Scan for the cell matching the given text and deliver its [x, y] coordinate at center. 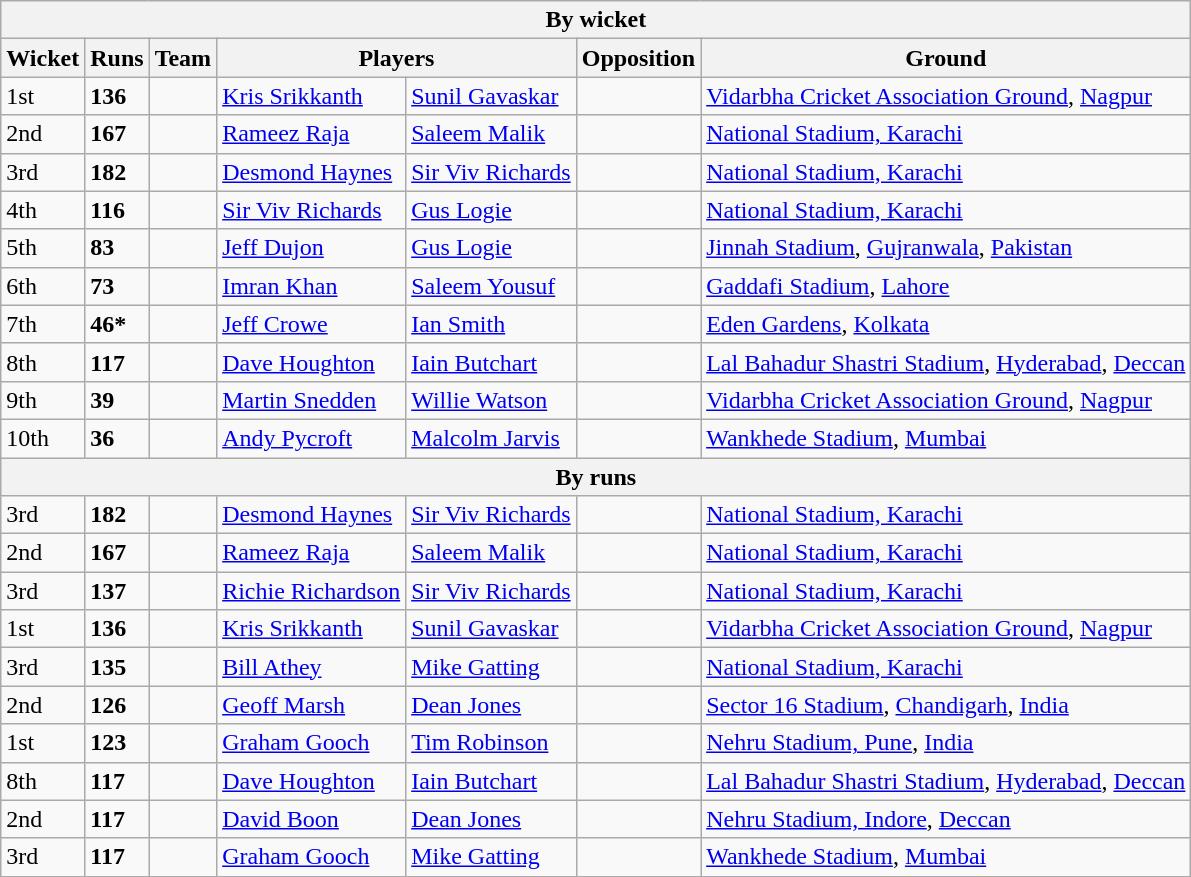
4th [43, 210]
Sector 16 Stadium, Chandigarh, India [946, 705]
5th [43, 248]
Malcolm Jarvis [492, 438]
David Boon [312, 819]
Players [397, 58]
116 [117, 210]
39 [117, 400]
46* [117, 324]
6th [43, 286]
Team [183, 58]
Ground [946, 58]
Jinnah Stadium, Gujranwala, Pakistan [946, 248]
10th [43, 438]
Nehru Stadium, Indore, Deccan [946, 819]
123 [117, 743]
9th [43, 400]
Imran Khan [312, 286]
Jeff Crowe [312, 324]
Geoff Marsh [312, 705]
7th [43, 324]
Ian Smith [492, 324]
126 [117, 705]
Runs [117, 58]
73 [117, 286]
Gaddafi Stadium, Lahore [946, 286]
Tim Robinson [492, 743]
83 [117, 248]
Opposition [638, 58]
Richie Richardson [312, 591]
By wicket [596, 20]
Bill Athey [312, 667]
Martin Snedden [312, 400]
Willie Watson [492, 400]
Eden Gardens, Kolkata [946, 324]
Wicket [43, 58]
Saleem Yousuf [492, 286]
135 [117, 667]
137 [117, 591]
Andy Pycroft [312, 438]
36 [117, 438]
Jeff Dujon [312, 248]
By runs [596, 477]
Nehru Stadium, Pune, India [946, 743]
